Return the [X, Y] coordinate for the center point of the cell that contains the specified text.  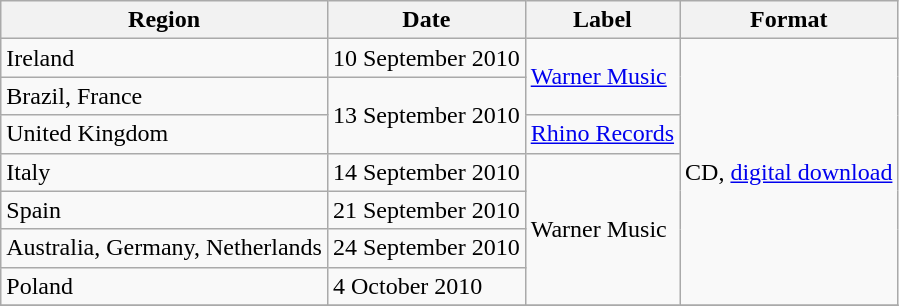
CD, digital download [789, 172]
21 September 2010 [426, 210]
Rhino Records [602, 134]
Date [426, 20]
Format [789, 20]
24 September 2010 [426, 248]
Spain [164, 210]
14 September 2010 [426, 172]
Brazil, France [164, 96]
13 September 2010 [426, 115]
Poland [164, 286]
Region [164, 20]
Label [602, 20]
Ireland [164, 58]
4 October 2010 [426, 286]
Italy [164, 172]
United Kingdom [164, 134]
Australia, Germany, Netherlands [164, 248]
10 September 2010 [426, 58]
